For the text-containing cell, return its midpoint in [X, Y] coordinate format. 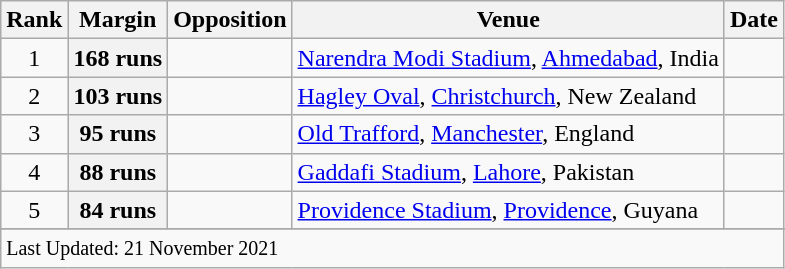
Opposition [230, 20]
Narendra Modi Stadium, Ahmedabad, India [508, 58]
84 runs [118, 210]
Gaddafi Stadium, Lahore, Pakistan [508, 172]
95 runs [118, 134]
Providence Stadium, Providence, Guyana [508, 210]
Venue [508, 20]
Last Updated: 21 November 2021 [392, 248]
103 runs [118, 96]
Old Trafford, Manchester, England [508, 134]
2 [34, 96]
168 runs [118, 58]
1 [34, 58]
Margin [118, 20]
Date [754, 20]
Rank [34, 20]
5 [34, 210]
Hagley Oval, Christchurch, New Zealand [508, 96]
4 [34, 172]
3 [34, 134]
88 runs [118, 172]
